From the cell containing the given text, extract its center point as (X, Y) coordinate. 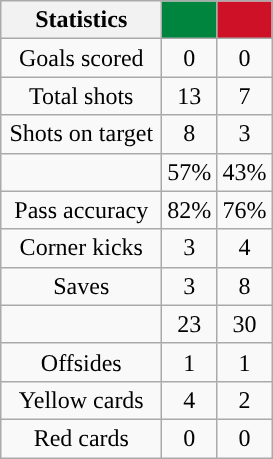
76% (244, 210)
Yellow cards (82, 400)
Total shots (82, 96)
Corner kicks (82, 248)
Red cards (82, 438)
13 (190, 96)
Pass accuracy (82, 210)
Statistics (82, 20)
2 (244, 400)
57% (190, 172)
Saves (82, 286)
82% (190, 210)
7 (244, 96)
Offsides (82, 362)
43% (244, 172)
Goals scored (82, 58)
30 (244, 324)
23 (190, 324)
Shots on target (82, 134)
